Find where the given text appears and provide that cell's center as (X, Y) coordinate. 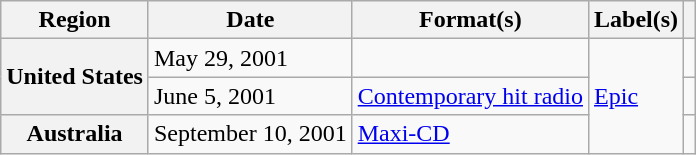
Contemporary hit radio (470, 96)
Region (75, 20)
United States (75, 77)
May 29, 2001 (250, 58)
Australia (75, 134)
Format(s) (470, 20)
Label(s) (636, 20)
Maxi-CD (470, 134)
Epic (636, 96)
September 10, 2001 (250, 134)
June 5, 2001 (250, 96)
Date (250, 20)
